Provide the [x, y] coordinate of the cell's center where the given text is located.  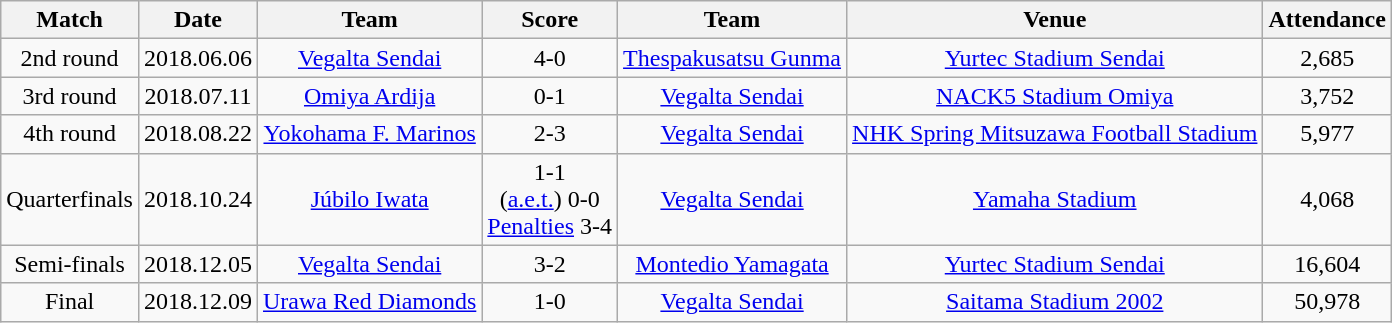
Date [198, 20]
0-1 [550, 96]
5,977 [1327, 134]
4,068 [1327, 199]
2-3 [550, 134]
2018.12.05 [198, 264]
Semi-finals [70, 264]
Júbilo Iwata [369, 199]
2018.08.22 [198, 134]
Yokohama F. Marinos [369, 134]
Thespakusatsu Gunma [732, 58]
Attendance [1327, 20]
2,685 [1327, 58]
1-1(a.e.t.) 0-0Penalties 3-4 [550, 199]
4th round [70, 134]
Yamaha Stadium [1055, 199]
NACK5 Stadium Omiya [1055, 96]
2018.12.09 [198, 302]
Score [550, 20]
Omiya Ardija [369, 96]
2nd round [70, 58]
Venue [1055, 20]
Match [70, 20]
1-0 [550, 302]
Final [70, 302]
2018.07.11 [198, 96]
Urawa Red Diamonds [369, 302]
Montedio Yamagata [732, 264]
3,752 [1327, 96]
3rd round [70, 96]
Quarterfinals [70, 199]
2018.06.06 [198, 58]
2018.10.24 [198, 199]
50,978 [1327, 302]
Saitama Stadium 2002 [1055, 302]
16,604 [1327, 264]
4-0 [550, 58]
3-2 [550, 264]
NHK Spring Mitsuzawa Football Stadium [1055, 134]
